Identify which cell holds the provided text, then report its [X, Y] central coordinate. 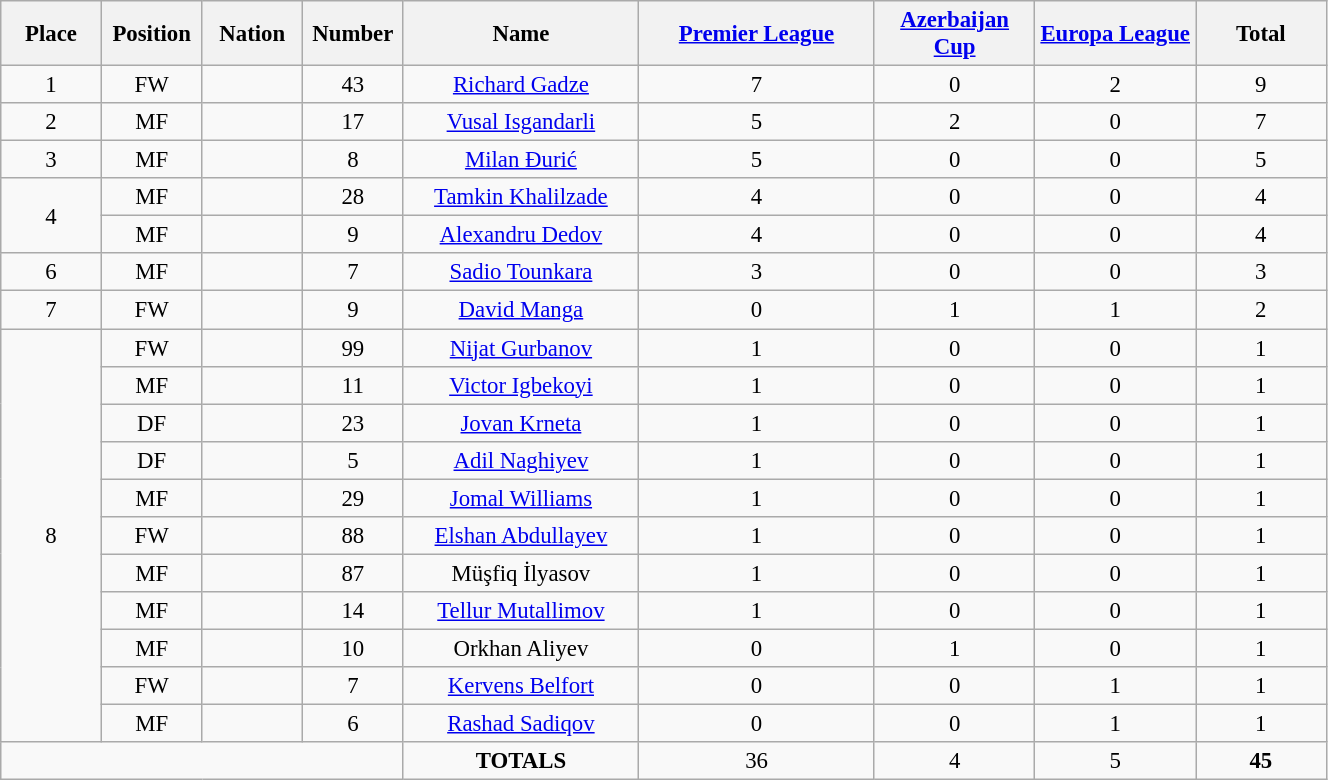
Name [521, 34]
Milan Đurić [521, 160]
11 [354, 385]
Number [354, 34]
Position [152, 34]
17 [354, 122]
99 [354, 348]
Adil Naghiyev [521, 460]
Tellur Mutallimov [521, 611]
Jovan Krneta [521, 423]
David Manga [521, 310]
Rashad Sadiqov [521, 724]
Azerbaijan Cup [954, 34]
14 [354, 611]
Jomal Williams [521, 498]
Orkhan Aliyev [521, 648]
45 [1262, 761]
Nijat Gurbanov [521, 348]
Kervens Belfort [521, 686]
87 [354, 573]
Total [1262, 34]
Sadio Tounkara [521, 273]
Victor Igbekoyi [521, 385]
Richard Gadze [521, 85]
Tamkin Khalilzade [521, 197]
Europa League [1116, 34]
Place [52, 34]
Vusal Isgandarli [521, 122]
88 [354, 536]
Nation [252, 34]
43 [354, 85]
36 [757, 761]
Elshan Abdullayev [521, 536]
Müşfiq İlyasov [521, 573]
Alexandru Dedov [521, 235]
Premier League [757, 34]
TOTALS [521, 761]
28 [354, 197]
29 [354, 498]
10 [354, 648]
23 [354, 423]
